Detect which cell encompasses the target text, then output its (X, Y) center coordinate. 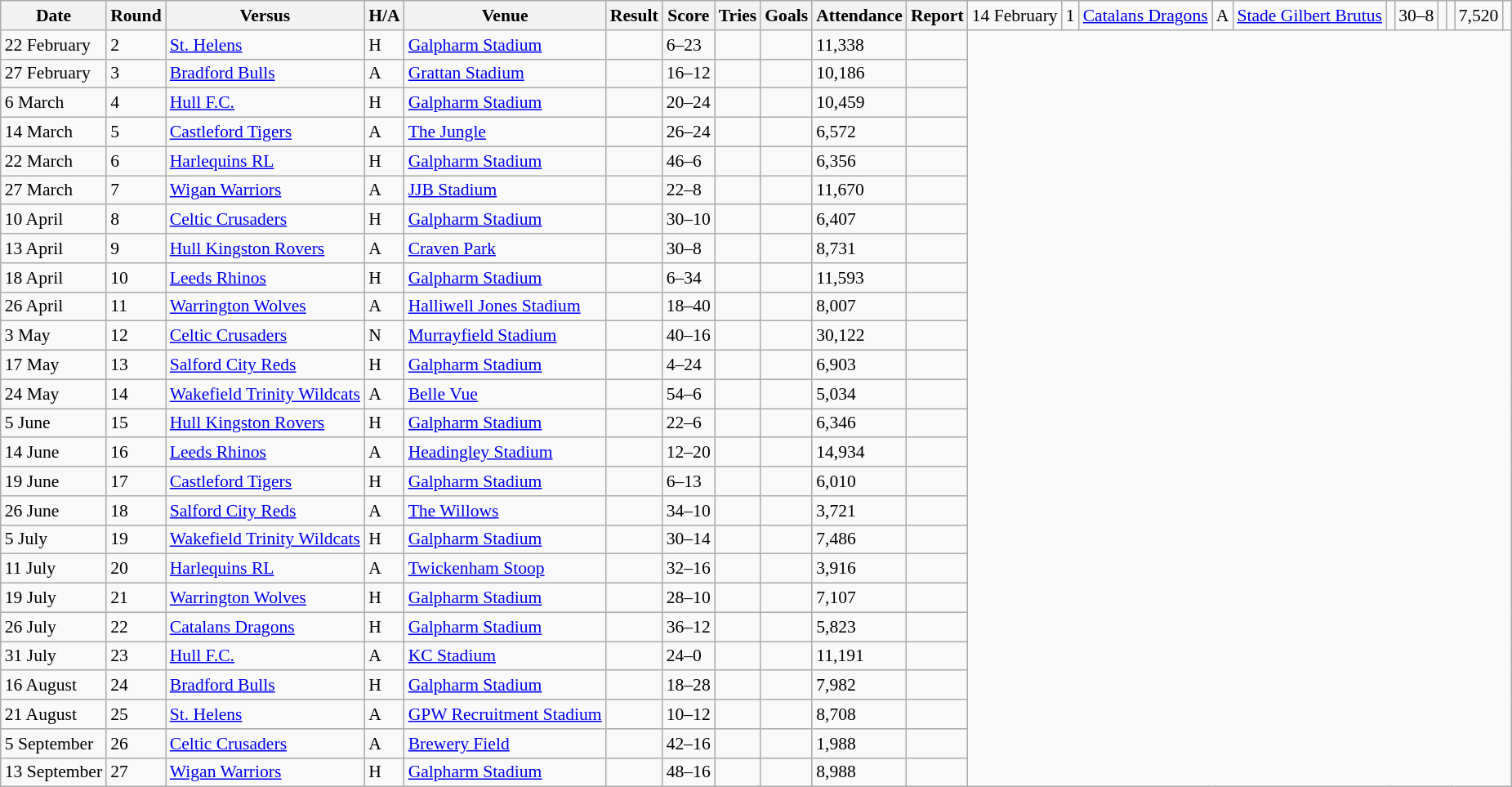
10 April (54, 220)
14,934 (859, 453)
Belle Vue (505, 394)
25 (136, 714)
16 (136, 453)
19 (136, 539)
6,346 (859, 423)
17 May (54, 365)
6,356 (859, 161)
12 (136, 336)
Venue (505, 16)
Round (136, 16)
GPW Recruitment Stadium (505, 714)
Brewery Field (505, 744)
3 (136, 74)
11,338 (859, 45)
Tries (738, 16)
12–20 (689, 453)
14 June (54, 453)
Attendance (859, 16)
Headingley Stadium (505, 453)
2 (136, 45)
40–16 (689, 336)
Goals (786, 16)
30,122 (859, 336)
31 July (54, 656)
27 (136, 772)
27 March (54, 190)
18–40 (689, 306)
1,988 (859, 744)
10,459 (859, 103)
10–12 (689, 714)
4 (136, 103)
26–24 (689, 132)
Score (689, 16)
6,407 (859, 220)
23 (136, 656)
11,191 (859, 656)
22 February (54, 45)
11 July (54, 569)
7,486 (859, 539)
46–6 (689, 161)
5 (136, 132)
14 (136, 394)
26 July (54, 627)
14 February (1015, 16)
16 August (54, 686)
48–16 (689, 772)
Twickenham Stoop (505, 569)
24 (136, 686)
6–23 (689, 45)
18 (136, 511)
27 February (54, 74)
11 (136, 306)
The Jungle (505, 132)
Date (54, 16)
3 May (54, 336)
13 (136, 365)
22–6 (689, 423)
JJB Stadium (505, 190)
6–34 (689, 278)
54–6 (689, 394)
6,572 (859, 132)
20–24 (689, 103)
14 March (54, 132)
7,107 (859, 598)
22–8 (689, 190)
13 September (54, 772)
Report (938, 16)
3,721 (859, 511)
11,593 (859, 278)
5,823 (859, 627)
18 April (54, 278)
The Willows (505, 511)
8,731 (859, 248)
13 April (54, 248)
6,010 (859, 481)
8,988 (859, 772)
32–16 (689, 569)
28–10 (689, 598)
22 (136, 627)
17 (136, 481)
8 (136, 220)
Grattan Stadium (505, 74)
36–12 (689, 627)
30–10 (689, 220)
KC Stadium (505, 656)
6 March (54, 103)
H/A (384, 16)
5 June (54, 423)
N (384, 336)
4–24 (689, 365)
Stade Gilbert Brutus (1309, 16)
Craven Park (505, 248)
7,982 (859, 686)
30–14 (689, 539)
10 (136, 278)
15 (136, 423)
24–0 (689, 656)
26 June (54, 511)
5,034 (859, 394)
Halliwell Jones Stadium (505, 306)
Result (634, 16)
Versus (265, 16)
10,186 (859, 74)
9 (136, 248)
Murrayfield Stadium (505, 336)
42–16 (689, 744)
18–28 (689, 686)
26 April (54, 306)
19 July (54, 598)
24 May (54, 394)
7,520 (1479, 16)
11,670 (859, 190)
8,708 (859, 714)
16–12 (689, 74)
6–13 (689, 481)
6,903 (859, 365)
8,007 (859, 306)
19 June (54, 481)
34–10 (689, 511)
1 (1070, 16)
21 August (54, 714)
21 (136, 598)
7 (136, 190)
22 March (54, 161)
5 July (54, 539)
3,916 (859, 569)
26 (136, 744)
6 (136, 161)
5 September (54, 744)
20 (136, 569)
